For the text-containing cell, return its midpoint in (X, Y) coordinate format. 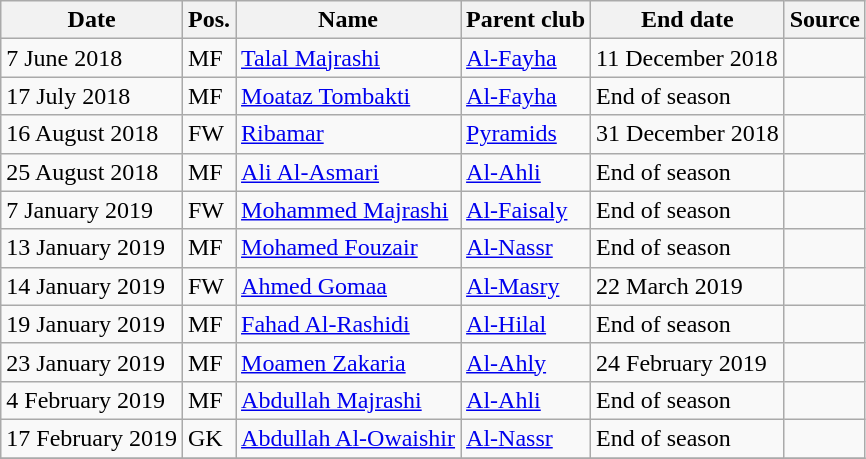
14 January 2019 (92, 286)
Abdullah Al-Owaishir (348, 438)
Al-Hilal (526, 324)
Fahad Al-Rashidi (348, 324)
Source (824, 20)
Ribamar (348, 134)
Al-Ahly (526, 362)
Talal Majrashi (348, 58)
Mohammed Majrashi (348, 210)
Moataz Tombakti (348, 96)
Al-Faisaly (526, 210)
17 July 2018 (92, 96)
Pyramids (526, 134)
End date (688, 20)
4 February 2019 (92, 400)
Al-Masry (526, 286)
Ali Al-Asmari (348, 172)
7 June 2018 (92, 58)
13 January 2019 (92, 248)
22 March 2019 (688, 286)
Pos. (208, 20)
Date (92, 20)
24 February 2019 (688, 362)
GK (208, 438)
Ahmed Gomaa (348, 286)
19 January 2019 (92, 324)
Abdullah Majrashi (348, 400)
16 August 2018 (92, 134)
23 January 2019 (92, 362)
Mohamed Fouzair (348, 248)
11 December 2018 (688, 58)
7 January 2019 (92, 210)
31 December 2018 (688, 134)
Name (348, 20)
25 August 2018 (92, 172)
Parent club (526, 20)
Moamen Zakaria (348, 362)
17 February 2019 (92, 438)
